Locate the cell with the specified text and output its [X, Y] center coordinate. 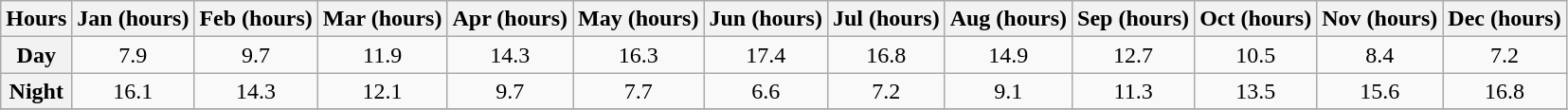
Jun (hours) [766, 19]
8.4 [1379, 55]
Nov (hours) [1379, 19]
17.4 [766, 55]
12.1 [383, 91]
11.3 [1133, 91]
12.7 [1133, 55]
Day [36, 55]
Sep (hours) [1133, 19]
Dec (hours) [1505, 19]
9.1 [1008, 91]
Mar (hours) [383, 19]
May (hours) [639, 19]
Jan (hours) [133, 19]
13.5 [1256, 91]
6.6 [766, 91]
Jul (hours) [886, 19]
11.9 [383, 55]
7.9 [133, 55]
Feb (hours) [256, 19]
16.3 [639, 55]
15.6 [1379, 91]
Hours [36, 19]
16.1 [133, 91]
14.9 [1008, 55]
10.5 [1256, 55]
7.7 [639, 91]
Night [36, 91]
Oct (hours) [1256, 19]
Apr (hours) [510, 19]
Aug (hours) [1008, 19]
